Return the [x, y] coordinate for the center point of the cell that contains the specified text.  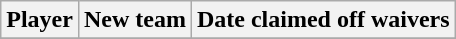
New team [134, 20]
Player [40, 20]
Date claimed off waivers [323, 20]
